Capture the cell that displays the provided text and extract its (X, Y) central coordinate. 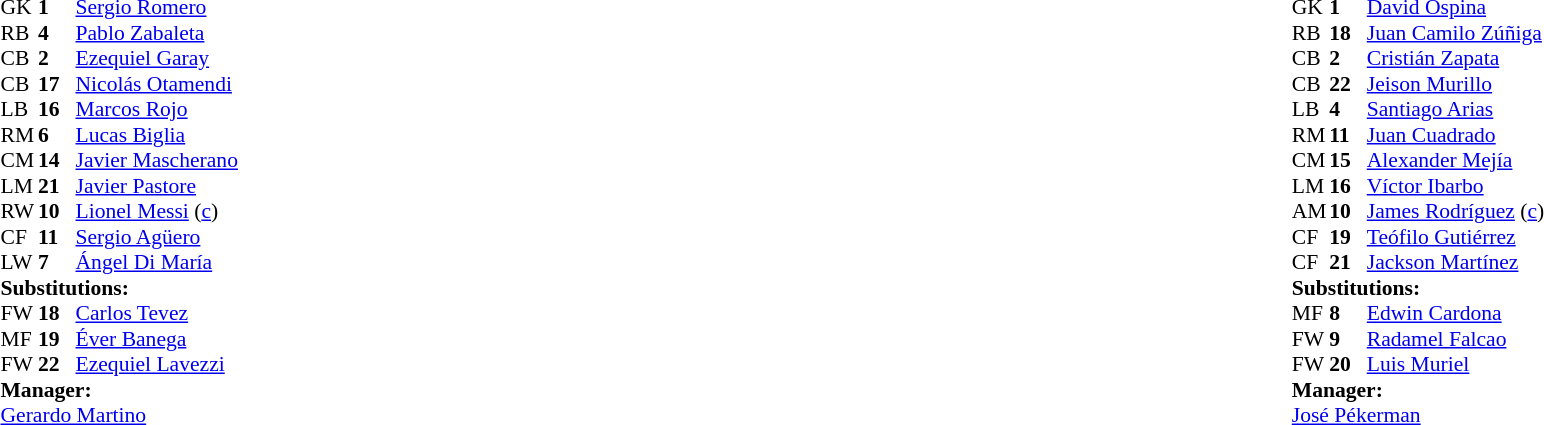
6 (57, 135)
Jackson Martínez (1456, 263)
9 (1348, 339)
Edwin Cardona (1456, 313)
20 (1348, 365)
Javier Mascherano (157, 161)
14 (57, 161)
Santiago Arias (1456, 109)
Luis Muriel (1456, 365)
LW (19, 263)
Marcos Rojo (157, 109)
Carlos Tevez (157, 313)
Éver Banega (157, 339)
Ezequiel Lavezzi (157, 365)
Juan Cuadrado (1456, 135)
Jeison Murillo (1456, 84)
Lionel Messi (c) (157, 211)
17 (57, 84)
Ezequiel Garay (157, 59)
Radamel Falcao (1456, 339)
7 (57, 263)
Teófilo Gutiérrez (1456, 237)
Alexander Mejía (1456, 161)
Nicolás Otamendi (157, 84)
James Rodríguez (c) (1456, 211)
AM (1311, 211)
Pablo Zabaleta (157, 33)
15 (1348, 161)
Cristián Zapata (1456, 59)
8 (1348, 313)
Javier Pastore (157, 186)
Ángel Di María (157, 263)
Víctor Ibarbo (1456, 186)
Sergio Agüero (157, 237)
RW (19, 211)
Lucas Biglia (157, 135)
Juan Camilo Zúñiga (1456, 33)
